Pinpoint the cell where the given text exists, returning its (x, y) midpoint coordinate. 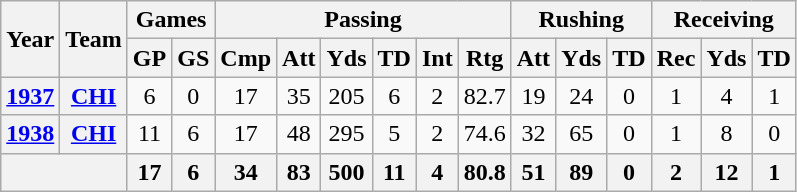
Receiving (724, 20)
80.8 (484, 172)
Cmp (246, 58)
GP (149, 58)
48 (299, 134)
Passing (363, 20)
32 (533, 134)
GS (194, 58)
500 (346, 172)
51 (533, 172)
19 (533, 96)
1937 (30, 96)
Rec (676, 58)
35 (299, 96)
Rushing (581, 20)
24 (582, 96)
Rtg (484, 58)
Team (94, 39)
65 (582, 134)
12 (726, 172)
205 (346, 96)
74.6 (484, 134)
5 (394, 134)
89 (582, 172)
8 (726, 134)
1938 (30, 134)
83 (299, 172)
Year (30, 39)
82.7 (484, 96)
295 (346, 134)
34 (246, 172)
Int (437, 58)
Games (170, 20)
